Return [X, Y] of the center of cell containing provided text 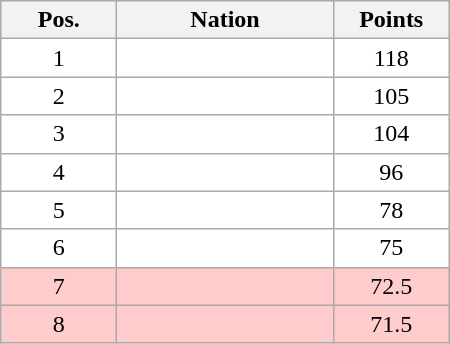
71.5 [391, 324]
1 [59, 58]
78 [391, 210]
4 [59, 172]
8 [59, 324]
Nation [225, 20]
5 [59, 210]
2 [59, 96]
105 [391, 96]
118 [391, 58]
104 [391, 134]
6 [59, 248]
75 [391, 248]
Points [391, 20]
72.5 [391, 286]
96 [391, 172]
7 [59, 286]
Pos. [59, 20]
3 [59, 134]
